From the cell containing the given text, extract its center point as (X, Y) coordinate. 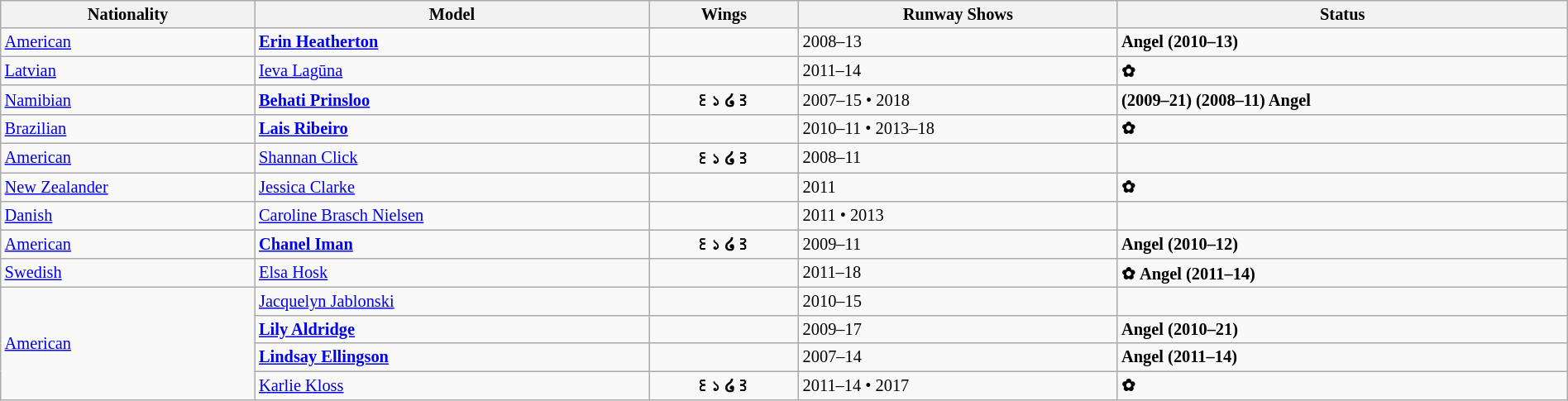
(2009–21) (2008–11) Angel (1342, 99)
New Zealander (127, 187)
Danish (127, 215)
2011–18 (958, 273)
2010–15 (958, 301)
Runway Shows (958, 14)
Nationality (127, 14)
Angel (2010–12) (1342, 243)
✿ Angel (2011–14) (1342, 273)
Elsa Hosk (452, 273)
2009–11 (958, 243)
Lindsay Ellingson (452, 357)
Angel (2010–13) (1342, 42)
Swedish (127, 273)
Status (1342, 14)
Jacquelyn Jablonski (452, 301)
2011 • 2013 (958, 215)
Lais Ribeiro (452, 129)
2011–14 (958, 71)
Wings (724, 14)
2008–13 (958, 42)
2011 (958, 187)
Shannan Click (452, 157)
Namibian (127, 99)
2011–14 • 2017 (958, 385)
Erin Heatherton (452, 42)
2007–14 (958, 357)
2007–15 • 2018 (958, 99)
Ieva Lagūna (452, 71)
Angel (2010–21) (1342, 329)
Brazilian (127, 129)
2010–11 • 2013–18 (958, 129)
Caroline Brasch Nielsen (452, 215)
Lily Aldridge (452, 329)
2008–11 (958, 157)
Model (452, 14)
Behati Prinsloo (452, 99)
Angel (2011–14) (1342, 357)
2009–17 (958, 329)
Latvian (127, 71)
Jessica Clarke (452, 187)
Chanel Iman (452, 243)
Karlie Kloss (452, 385)
